Scan for the cell matching the given text and deliver its (X, Y) coordinate at center. 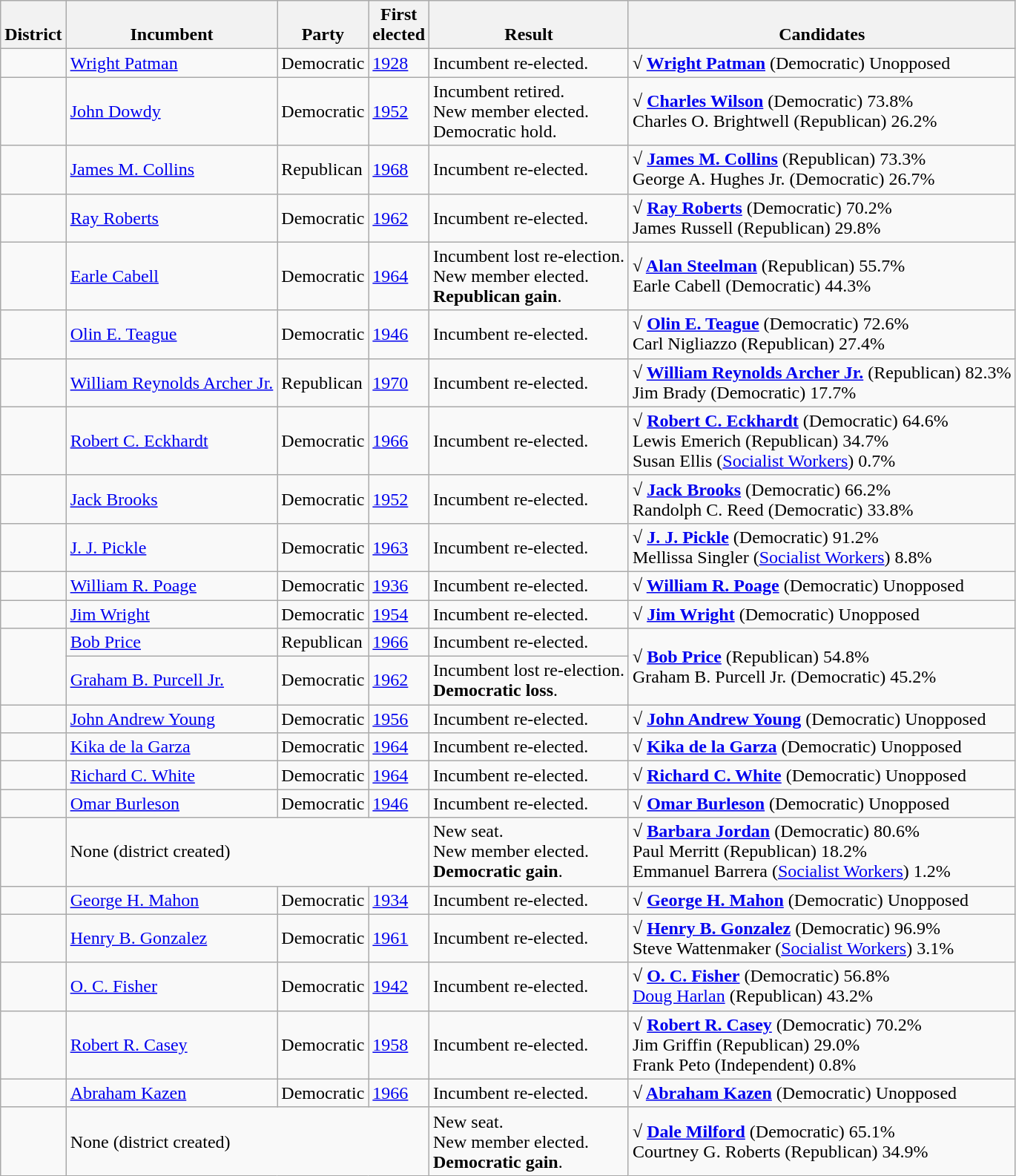
Party (323, 25)
Wright Patman (172, 63)
√ Kika de la Garza (Democratic) Unopposed (822, 747)
1936 (399, 585)
1934 (399, 900)
√ William Reynolds Archer Jr. (Republican) 82.3%Jim Brady (Democratic) 17.7% (822, 383)
√ Richard C. White (Democratic) Unopposed (822, 775)
Abraham Kazen (172, 1093)
Robert R. Casey (172, 1045)
Olin E. Teague (172, 334)
1970 (399, 383)
1958 (399, 1045)
√ Ray Roberts (Democratic) 70.2%James Russell (Republican) 29.8% (822, 218)
Jack Brooks (172, 499)
√ Alan Steelman (Republican) 55.7%Earle Cabell (Democratic) 44.3% (822, 276)
Incumbent lost re-election.New member elected.Republican gain. (530, 276)
√ Henry B. Gonzalez (Democratic) 96.9%Steve Wattenmaker (Socialist Workers) 3.1% (822, 938)
Omar Burleson (172, 804)
Bob Price (172, 643)
√ James M. Collins (Republican) 73.3%George A. Hughes Jr. (Democratic) 26.7% (822, 169)
1954 (399, 614)
J. J. Pickle (172, 548)
John Andrew Young (172, 719)
Incumbent retired.New member elected.Democratic hold. (530, 111)
√ Jim Wright (Democratic) Unopposed (822, 614)
1928 (399, 63)
√ Bob Price (Republican) 54.8%Graham B. Purcell Jr. (Democratic) 45.2% (822, 666)
Jim Wright (172, 614)
1942 (399, 987)
Richard C. White (172, 775)
William Reynolds Archer Jr. (172, 383)
Firstelected (399, 25)
Ray Roberts (172, 218)
1963 (399, 548)
√ Charles Wilson (Democratic) 73.8%Charles O. Brightwell (Republican) 26.2% (822, 111)
District (33, 25)
Candidates (822, 25)
√ Olin E. Teague (Democratic) 72.6%Carl Nigliazzo (Republican) 27.4% (822, 334)
Henry B. Gonzalez (172, 938)
1968 (399, 169)
√ Robert R. Casey (Democratic) 70.2%Jim Griffin (Republican) 29.0%Frank Peto (Independent) 0.8% (822, 1045)
√ Barbara Jordan (Democratic) 80.6%Paul Merritt (Republican) 18.2%Emmanuel Barrera (Socialist Workers) 1.2% (822, 852)
√ Robert C. Eckhardt (Democratic) 64.6%Lewis Emerich (Republican) 34.7%Susan Ellis (Socialist Workers) 0.7% (822, 441)
Robert C. Eckhardt (172, 441)
√ John Andrew Young (Democratic) Unopposed (822, 719)
√ J. J. Pickle (Democratic) 91.2%Mellissa Singler (Socialist Workers) 8.8% (822, 548)
Earle Cabell (172, 276)
1956 (399, 719)
John Dowdy (172, 111)
Graham B. Purcell Jr. (172, 681)
Kika de la Garza (172, 747)
√ Omar Burleson (Democratic) Unopposed (822, 804)
√ George H. Mahon (Democratic) Unopposed (822, 900)
O. C. Fisher (172, 987)
Incumbent lost re-election.Democratic loss. (530, 681)
√ Abraham Kazen (Democratic) Unopposed (822, 1093)
George H. Mahon (172, 900)
Result (530, 25)
√ Wright Patman (Democratic) Unopposed (822, 63)
James M. Collins (172, 169)
William R. Poage (172, 585)
√ William R. Poage (Democratic) Unopposed (822, 585)
Incumbent (172, 25)
√ O. C. Fisher (Democratic) 56.8%Doug Harlan (Republican) 43.2% (822, 987)
1961 (399, 938)
√ Dale Milford (Democratic) 65.1%Courtney G. Roberts (Republican) 34.9% (822, 1141)
√ Jack Brooks (Democratic) 66.2%Randolph C. Reed (Democratic) 33.8% (822, 499)
